Locate the cell with the specified text and output its (X, Y) center coordinate. 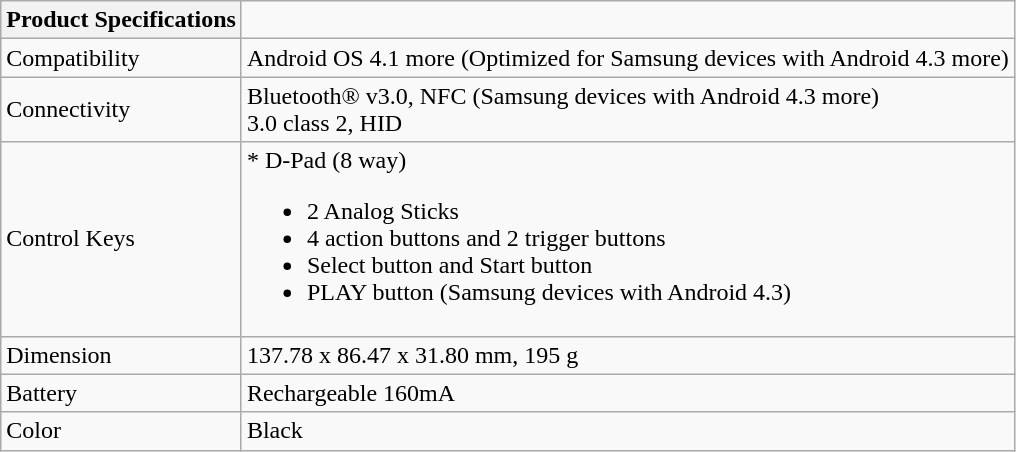
Black (628, 431)
Bluetooth® v3.0, NFC (Samsung devices with Android 4.3 more)3.0 class 2, HID (628, 110)
Compatibility (122, 58)
137.78 x 86.47 x 31.80 mm, 195 g (628, 355)
Color (122, 431)
Battery (122, 393)
Control Keys (122, 239)
Product Specifications (122, 20)
* D-Pad (8 way)2 Analog Sticks4 action buttons and 2 trigger buttonsSelect button and Start buttonPLAY button (Samsung devices with Android 4.3) (628, 239)
Android OS 4.1 more (Optimized for Samsung devices with Android 4.3 more) (628, 58)
Dimension (122, 355)
Connectivity (122, 110)
Rechargeable 160mA (628, 393)
